Find where the given text appears and provide that cell's center as [x, y] coordinate. 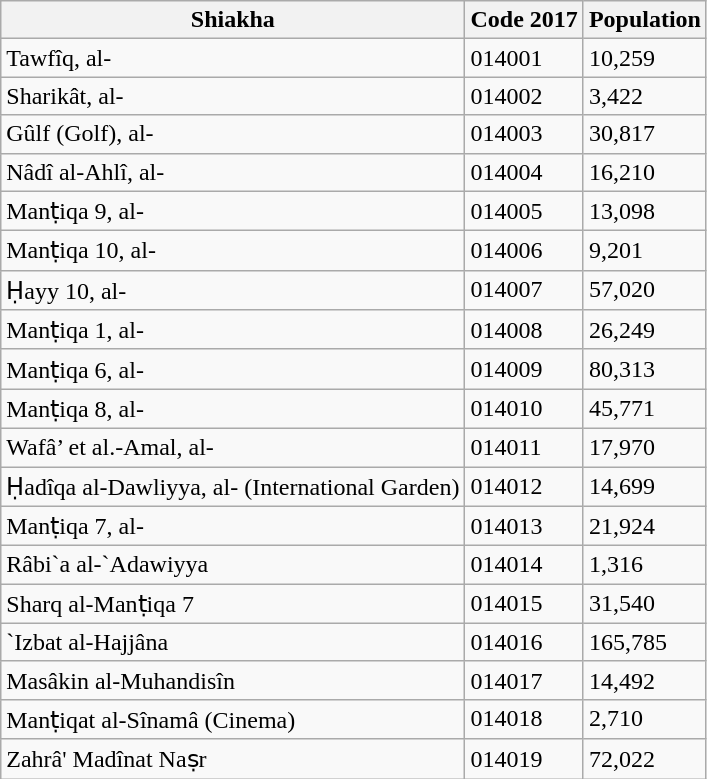
Population [644, 20]
014002 [524, 96]
Tawfîq, al- [233, 58]
80,313 [644, 369]
Shiakha [233, 20]
014010 [524, 409]
1,316 [644, 565]
Manṭiqa 9, al- [233, 211]
Wafâ’ et al.-Amal, al- [233, 447]
Manṭiqa 8, al- [233, 409]
014012 [524, 486]
165,785 [644, 642]
9,201 [644, 251]
014009 [524, 369]
Manṭiqa 1, al- [233, 330]
014004 [524, 172]
014015 [524, 604]
014001 [524, 58]
21,924 [644, 526]
26,249 [644, 330]
72,022 [644, 759]
014003 [524, 134]
Manṭiqa 10, al- [233, 251]
Manṭiqa 6, al- [233, 369]
3,422 [644, 96]
014014 [524, 565]
Zahrâ' Madînat Naṣr [233, 759]
45,771 [644, 409]
Ḥayy 10, al- [233, 290]
30,817 [644, 134]
2,710 [644, 719]
014006 [524, 251]
014005 [524, 211]
Ḥadîqa al-Dawliyya, al- (International Garden) [233, 486]
`Izbat al-Hajjâna [233, 642]
Râbi`a al-`Adawiyya [233, 565]
Gûlf (Golf), al- [233, 134]
014018 [524, 719]
57,020 [644, 290]
014016 [524, 642]
014019 [524, 759]
014017 [524, 680]
10,259 [644, 58]
014011 [524, 447]
16,210 [644, 172]
14,492 [644, 680]
Nâdî al-Ahlî, al- [233, 172]
17,970 [644, 447]
014013 [524, 526]
Code 2017 [524, 20]
Manṭiqa 7, al- [233, 526]
014008 [524, 330]
13,098 [644, 211]
14,699 [644, 486]
014007 [524, 290]
Manṭiqat al-Sînamâ (Cinema) [233, 719]
Sharikât, al- [233, 96]
Sharq al-Manṭiqa 7 [233, 604]
31,540 [644, 604]
Masâkin al-Muhandisîn [233, 680]
